Pinpoint the cell where the given text exists, returning its [x, y] midpoint coordinate. 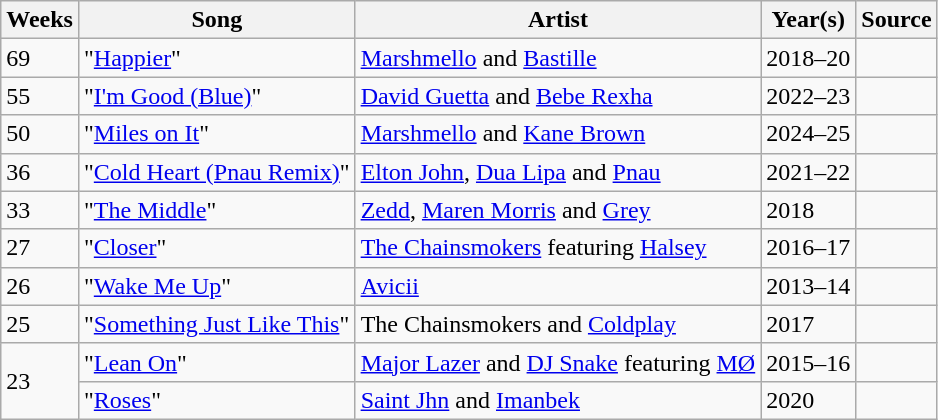
2013–14 [808, 286]
"Miles on It" [216, 134]
2021–22 [808, 172]
50 [40, 134]
2022–23 [808, 96]
27 [40, 248]
Major Lazer and DJ Snake featuring MØ [558, 362]
Artist [558, 20]
2018–20 [808, 58]
25 [40, 324]
"The Middle" [216, 210]
Source [896, 20]
"Roses" [216, 400]
The Chainsmokers featuring Halsey [558, 248]
Zedd, Maren Morris and Grey [558, 210]
"Something Just Like This" [216, 324]
"Lean On" [216, 362]
55 [40, 96]
23 [40, 381]
Saint Jhn and Imanbek [558, 400]
69 [40, 58]
Song [216, 20]
Year(s) [808, 20]
26 [40, 286]
The Chainsmokers and Coldplay [558, 324]
"Happier" [216, 58]
2017 [808, 324]
2024–25 [808, 134]
Weeks [40, 20]
2015–16 [808, 362]
"Closer" [216, 248]
2016–17 [808, 248]
Elton John, Dua Lipa and Pnau [558, 172]
Avicii [558, 286]
2018 [808, 210]
Marshmello and Bastille [558, 58]
"Wake Me Up" [216, 286]
36 [40, 172]
2020 [808, 400]
Marshmello and Kane Brown [558, 134]
"I'm Good (Blue)" [216, 96]
33 [40, 210]
"Cold Heart (Pnau Remix)" [216, 172]
David Guetta and Bebe Rexha [558, 96]
